Capture the cell that displays the provided text and extract its (X, Y) central coordinate. 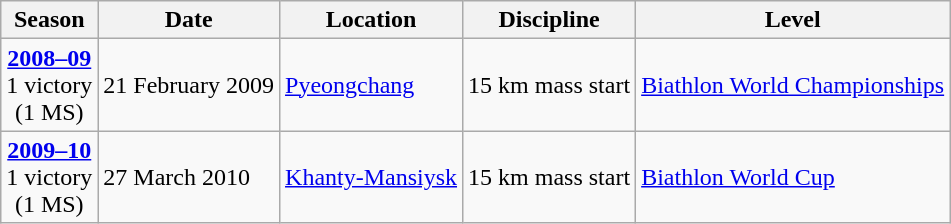
Discipline (550, 20)
Location (372, 20)
Date (189, 20)
Biathlon World Championships (793, 85)
Season (50, 20)
21 February 2009 (189, 85)
Level (793, 20)
27 March 2010 (189, 177)
Biathlon World Cup (793, 177)
Khanty-Mansiysk (372, 177)
Pyeongchang (372, 85)
2008–09 1 victory (1 MS) (50, 85)
2009–10 1 victory (1 MS) (50, 177)
